Detect which cell encompasses the target text, then output its [x, y] center coordinate. 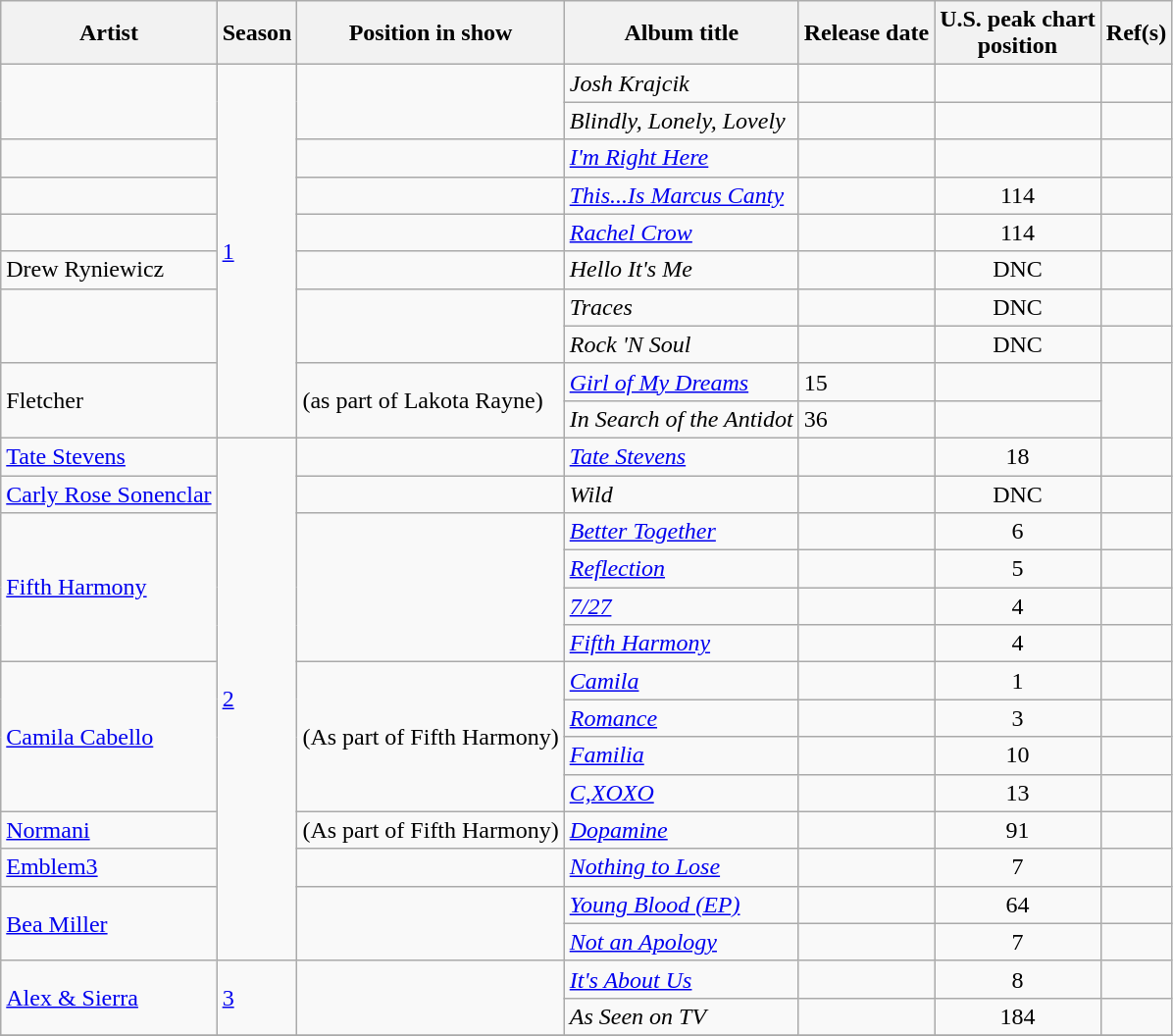
Not an Apology [681, 942]
Release date [866, 33]
Dopamine [681, 830]
Wild [681, 493]
It's About Us [681, 979]
Blindly, Lonely, Lovely [681, 121]
Bea Miller [109, 923]
184 [1018, 1016]
91 [1018, 830]
15 [866, 382]
Rock 'N Soul [681, 344]
Better Together [681, 532]
Position in show [431, 33]
Fletcher [109, 400]
Rachel Crow [681, 233]
36 [866, 419]
64 [1018, 905]
5 [1018, 569]
(as part of Lakota Rayne) [431, 400]
2 [257, 699]
Reflection [681, 569]
Traces [681, 307]
13 [1018, 793]
As Seen on TV [681, 1016]
Young Blood (EP) [681, 905]
6 [1018, 532]
C,XOXO [681, 793]
Ref(s) [1136, 33]
Drew Ryniewicz [109, 270]
Artist [109, 33]
Carly Rose Sonenclar [109, 493]
10 [1018, 755]
8 [1018, 979]
7/27 [681, 606]
Hello It's Me [681, 270]
Nothing to Lose [681, 867]
Josh Krajcik [681, 83]
Emblem3 [109, 867]
18 [1018, 456]
Album title [681, 33]
Familia [681, 755]
Camila Cabello [109, 737]
Romance [681, 718]
U.S. peak chartposition [1018, 33]
Alex & Sierra [109, 998]
Normani [109, 830]
In Search of the Antidot [681, 419]
Season [257, 33]
Camila [681, 681]
This...Is Marcus Canty [681, 195]
Girl of My Dreams [681, 382]
I'm Right Here [681, 158]
